Locate the cell with the specified text and output its (x, y) center coordinate. 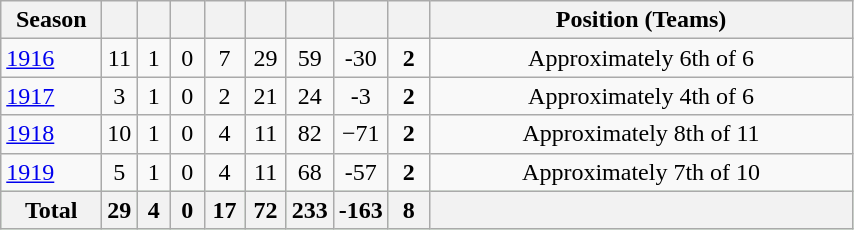
1919 (52, 172)
-57 (360, 172)
Total (52, 210)
1916 (52, 58)
5 (120, 172)
59 (310, 58)
17 (224, 210)
24 (310, 96)
-3 (360, 96)
7 (224, 58)
82 (310, 134)
Season (52, 20)
Approximately 4th of 6 (641, 96)
68 (310, 172)
10 (120, 134)
-30 (360, 58)
1918 (52, 134)
72 (266, 210)
1917 (52, 96)
Approximately 6th of 6 (641, 58)
8 (408, 210)
21 (266, 96)
−71 (360, 134)
Position (Teams) (641, 20)
-163 (360, 210)
Approximately 8th of 11 (641, 134)
3 (120, 96)
Approximately 7th of 10 (641, 172)
233 (310, 210)
